From the cell containing the given text, extract its center point as (X, Y) coordinate. 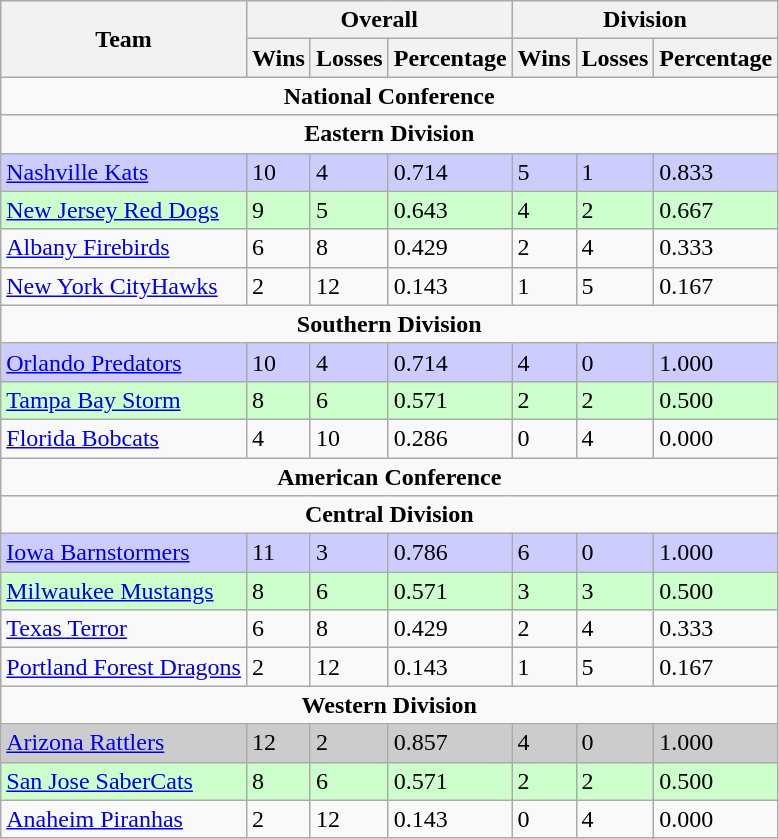
Southern Division (390, 324)
American Conference (390, 477)
Nashville Kats (124, 172)
Milwaukee Mustangs (124, 591)
Overall (379, 20)
0.786 (450, 553)
Albany Firebirds (124, 248)
0.833 (716, 172)
Orlando Predators (124, 362)
0.857 (450, 743)
Eastern Division (390, 134)
Anaheim Piranhas (124, 819)
11 (278, 553)
Tampa Bay Storm (124, 400)
New York CityHawks (124, 286)
0.286 (450, 438)
National Conference (390, 96)
Division (645, 20)
Texas Terror (124, 629)
Portland Forest Dragons (124, 667)
Florida Bobcats (124, 438)
Iowa Barnstormers (124, 553)
0.667 (716, 210)
Team (124, 39)
San Jose SaberCats (124, 781)
Arizona Rattlers (124, 743)
Western Division (390, 705)
Central Division (390, 515)
9 (278, 210)
New Jersey Red Dogs (124, 210)
0.643 (450, 210)
